Provide the [X, Y] coordinate of the cell's center where the given text is located.  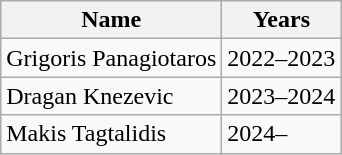
Makis Tagtalidis [112, 134]
2023–2024 [282, 96]
Grigoris Panagiotaros [112, 58]
Dragan Knezevic [112, 96]
Years [282, 20]
Name [112, 20]
2022–2023 [282, 58]
2024– [282, 134]
